Identify which cell holds the provided text, then report its [X, Y] central coordinate. 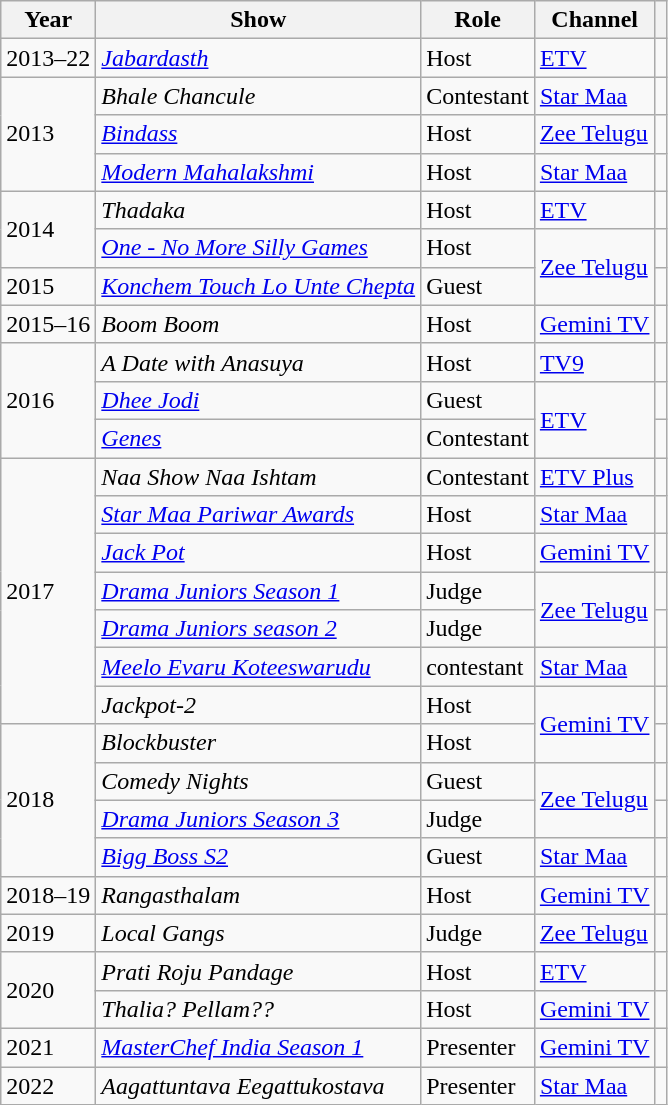
2015–16 [48, 324]
Thalia? Pellam?? [258, 1009]
2022 [48, 1085]
Bigg Boss S2 [258, 857]
Genes [258, 438]
Channel [594, 20]
Show [258, 20]
2014 [48, 229]
A Date with Anasuya [258, 362]
MasterChef India Season 1 [258, 1047]
Modern Mahalakshmi [258, 172]
Year [48, 20]
Rangasthalam [258, 895]
Bindass [258, 134]
Star Maa Pariwar Awards [258, 515]
Thadaka [258, 210]
Jack Pot [258, 553]
Prati Roju Pandage [258, 971]
Jabardasth [258, 58]
2018–19 [48, 895]
2013–22 [48, 58]
Role [478, 20]
2020 [48, 990]
Comedy Nights [258, 781]
Blockbuster [258, 743]
2021 [48, 1047]
Naa Show Naa Ishtam [258, 477]
ETV Plus [594, 477]
Drama Juniors Season 1 [258, 591]
Konchem Touch Lo Unte Chepta [258, 286]
Drama Juniors Season 3 [258, 819]
Aagattuntava Eegattukostava [258, 1085]
Boom Boom [258, 324]
Drama Juniors season 2 [258, 629]
TV9 [594, 362]
Jackpot-2 [258, 705]
contestant [478, 667]
Meelo Evaru Koteeswarudu [258, 667]
Bhale Chancule [258, 96]
2018 [48, 800]
2013 [48, 134]
2015 [48, 286]
2016 [48, 400]
One - No More Silly Games [258, 248]
Dhee Jodi [258, 400]
2017 [48, 591]
2019 [48, 933]
Local Gangs [258, 933]
